Return the [X, Y] coordinate for the center point of the cell that contains the specified text.  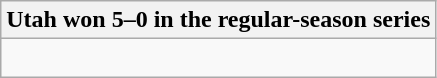
Utah won 5–0 in the regular-season series [218, 20]
